Search for the cell housing the specified text and yield its (X, Y) center coordinate. 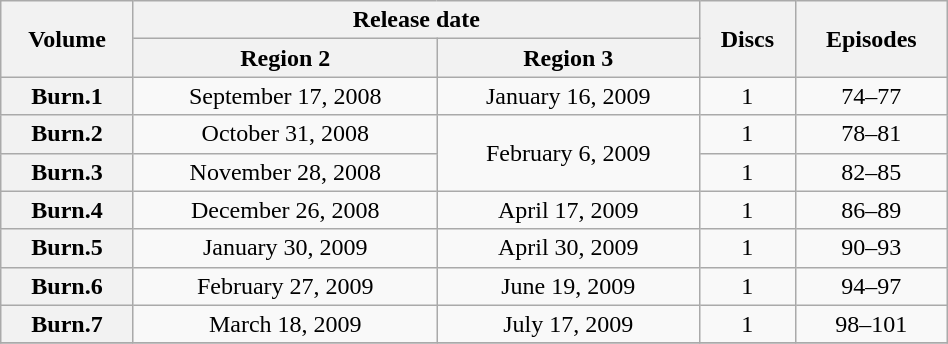
Burn.5 (68, 248)
Burn.6 (68, 286)
February 27, 2009 (285, 286)
Episodes (871, 39)
Burn.7 (68, 324)
94–97 (871, 286)
Burn.4 (68, 210)
82–85 (871, 172)
78–81 (871, 134)
98–101 (871, 324)
November 28, 2008 (285, 172)
March 18, 2009 (285, 324)
Release date (416, 20)
April 17, 2009 (568, 210)
April 30, 2009 (568, 248)
Discs (747, 39)
90–93 (871, 248)
Region 3 (568, 58)
January 30, 2009 (285, 248)
June 19, 2009 (568, 286)
July 17, 2009 (568, 324)
February 6, 2009 (568, 153)
86–89 (871, 210)
September 17, 2008 (285, 96)
Region 2 (285, 58)
January 16, 2009 (568, 96)
December 26, 2008 (285, 210)
Burn.2 (68, 134)
October 31, 2008 (285, 134)
74–77 (871, 96)
Volume (68, 39)
Burn.3 (68, 172)
Burn.1 (68, 96)
